Return (X, Y) of the center of cell containing provided text 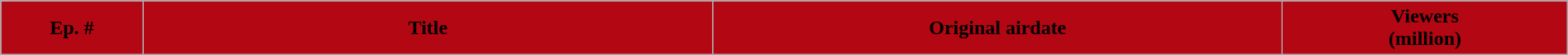
Original airdate (997, 28)
Ep. # (72, 28)
Title (428, 28)
Viewers(million) (1426, 28)
